Search for the cell housing the specified text and yield its [X, Y] center coordinate. 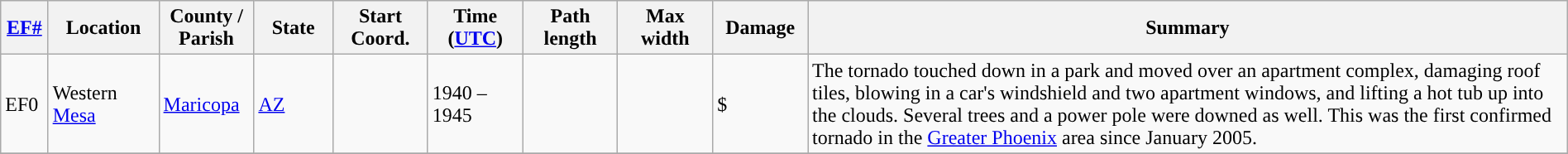
Time (UTC) [475, 28]
EF0 [25, 104]
EF# [25, 28]
Summary [1188, 28]
Max width [665, 28]
AZ [294, 104]
Start Coord. [380, 28]
County / Parish [207, 28]
Damage [761, 28]
State [294, 28]
Path length [571, 28]
Western Mesa [103, 104]
1940 – 1945 [475, 104]
Location [103, 28]
Maricopa [207, 104]
$ [761, 104]
